Search for the cell housing the specified text and yield its [x, y] center coordinate. 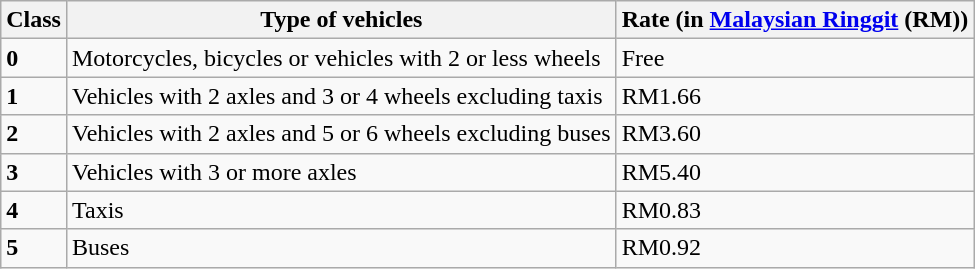
Vehicles with 2 axles and 5 or 6 wheels excluding buses [341, 134]
Buses [341, 248]
2 [34, 134]
Rate (in Malaysian Ringgit (RM)) [795, 20]
Vehicles with 3 or more axles [341, 172]
RM5.40 [795, 172]
Taxis [341, 210]
Motorcycles, bicycles or vehicles with 2 or less wheels [341, 58]
4 [34, 210]
5 [34, 248]
Type of vehicles [341, 20]
RM1.66 [795, 96]
Class [34, 20]
RM0.92 [795, 248]
1 [34, 96]
0 [34, 58]
Vehicles with 2 axles and 3 or 4 wheels excluding taxis [341, 96]
RM3.60 [795, 134]
Free [795, 58]
RM0.83 [795, 210]
3 [34, 172]
